For the text-containing cell, return its midpoint in [x, y] coordinate format. 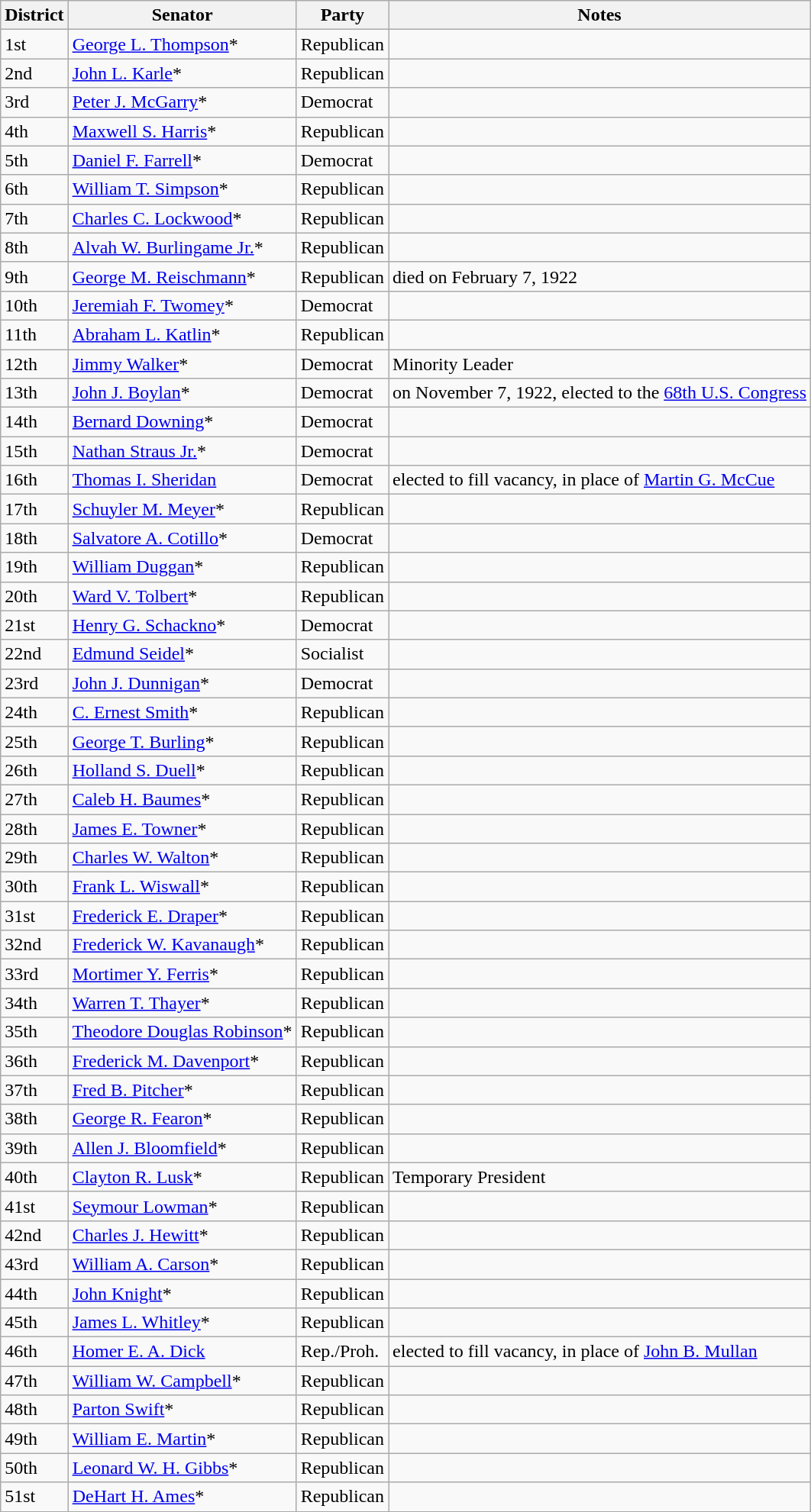
34th [34, 1003]
41st [34, 1206]
49th [34, 1439]
C. Ernest Smith* [182, 712]
4th [34, 131]
Homer E. A. Dick [182, 1352]
Jeremiah F. Twomey* [182, 305]
George M. Reischmann* [182, 276]
31st [34, 916]
Rep./Proh. [342, 1352]
35th [34, 1032]
23rd [34, 683]
Alvah W. Burlingame Jr.* [182, 247]
Frank L. Wiswall* [182, 887]
William A. Carson* [182, 1264]
16th [34, 480]
51st [34, 1497]
George R. Fearon* [182, 1119]
27th [34, 799]
Parton Swift* [182, 1410]
Socialist [342, 654]
46th [34, 1352]
42nd [34, 1235]
50th [34, 1468]
14th [34, 422]
Charles J. Hewitt* [182, 1235]
elected to fill vacancy, in place of John B. Mullan [600, 1352]
44th [34, 1294]
Frederick M. Davenport* [182, 1061]
17th [34, 509]
22nd [34, 654]
39th [34, 1148]
12th [34, 364]
45th [34, 1323]
John J. Dunnigan* [182, 683]
District [34, 15]
Thomas I. Sheridan [182, 480]
John L. Karle* [182, 73]
Notes [600, 15]
Schuyler M. Meyer* [182, 509]
Henry G. Schackno* [182, 625]
25th [34, 741]
Theodore Douglas Robinson* [182, 1032]
George L. Thompson* [182, 44]
William E. Martin* [182, 1439]
7th [34, 218]
Salvatore A. Cotillo* [182, 538]
19th [34, 567]
Frederick E. Draper* [182, 916]
Party [342, 15]
George T. Burling* [182, 741]
26th [34, 770]
William W. Campbell* [182, 1381]
32nd [34, 945]
Nathan Straus Jr.* [182, 451]
24th [34, 712]
Leonard W. H. Gibbs* [182, 1468]
3rd [34, 102]
Jimmy Walker* [182, 364]
37th [34, 1090]
Senator [182, 15]
1st [34, 44]
Abraham L. Katlin* [182, 334]
13th [34, 393]
18th [34, 538]
Edmund Seidel* [182, 654]
29th [34, 858]
5th [34, 160]
Minority Leader [600, 364]
Caleb H. Baumes* [182, 799]
William Duggan* [182, 567]
Temporary President [600, 1177]
Allen J. Bloomfield* [182, 1148]
died on February 7, 1922 [600, 276]
Bernard Downing* [182, 422]
elected to fill vacancy, in place of Martin G. McCue [600, 480]
47th [34, 1381]
28th [34, 828]
Mortimer Y. Ferris* [182, 974]
2nd [34, 73]
DeHart H. Ames* [182, 1497]
Daniel F. Farrell* [182, 160]
Clayton R. Lusk* [182, 1177]
33rd [34, 974]
Charles C. Lockwood* [182, 218]
Maxwell S. Harris* [182, 131]
48th [34, 1410]
William T. Simpson* [182, 189]
Frederick W. Kavanaugh* [182, 945]
30th [34, 887]
James E. Towner* [182, 828]
Charles W. Walton* [182, 858]
20th [34, 596]
Fred B. Pitcher* [182, 1090]
8th [34, 247]
John J. Boylan* [182, 393]
21st [34, 625]
15th [34, 451]
43rd [34, 1264]
Seymour Lowman* [182, 1206]
Ward V. Tolbert* [182, 596]
36th [34, 1061]
38th [34, 1119]
40th [34, 1177]
Warren T. Thayer* [182, 1003]
John Knight* [182, 1294]
9th [34, 276]
11th [34, 334]
10th [34, 305]
6th [34, 189]
on November 7, 1922, elected to the 68th U.S. Congress [600, 393]
Holland S. Duell* [182, 770]
Peter J. McGarry* [182, 102]
James L. Whitley* [182, 1323]
